Capture the cell that displays the provided text and extract its [X, Y] central coordinate. 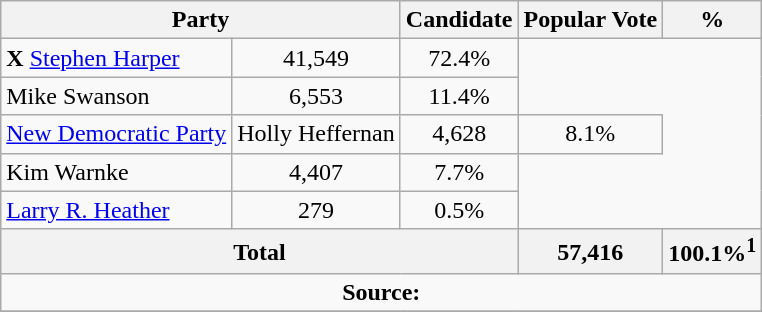
41,549 [316, 58]
0.5% [459, 210]
Popular Vote [590, 20]
New Democratic Party [116, 134]
72.4% [459, 58]
% [712, 20]
Larry R. Heather [116, 210]
57,416 [590, 252]
7.7% [459, 172]
4,628 [459, 134]
279 [316, 210]
X Stephen Harper [116, 58]
Source: [382, 293]
11.4% [459, 96]
8.1% [590, 134]
Holly Heffernan [316, 134]
Total [260, 252]
4,407 [316, 172]
Kim Warnke [116, 172]
6,553 [316, 96]
100.1%1 [712, 252]
Candidate [459, 20]
Mike Swanson [116, 96]
Party [201, 20]
